From the cell containing the given text, extract its center point as [X, Y] coordinate. 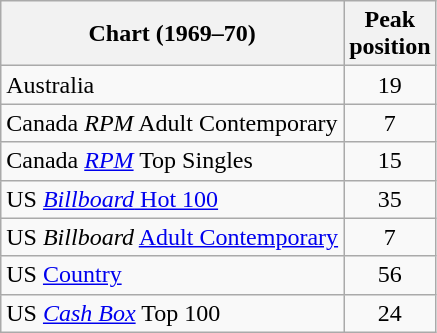
US Cash Box Top 100 [172, 313]
56 [390, 275]
US Country [172, 275]
Peakposition [390, 34]
Chart (1969–70) [172, 34]
Canada RPM Adult Contemporary [172, 123]
15 [390, 161]
24 [390, 313]
US Billboard Hot 100 [172, 199]
35 [390, 199]
Australia [172, 85]
US Billboard Adult Contemporary [172, 237]
19 [390, 85]
Canada RPM Top Singles [172, 161]
